Capture the cell that displays the provided text and extract its [x, y] central coordinate. 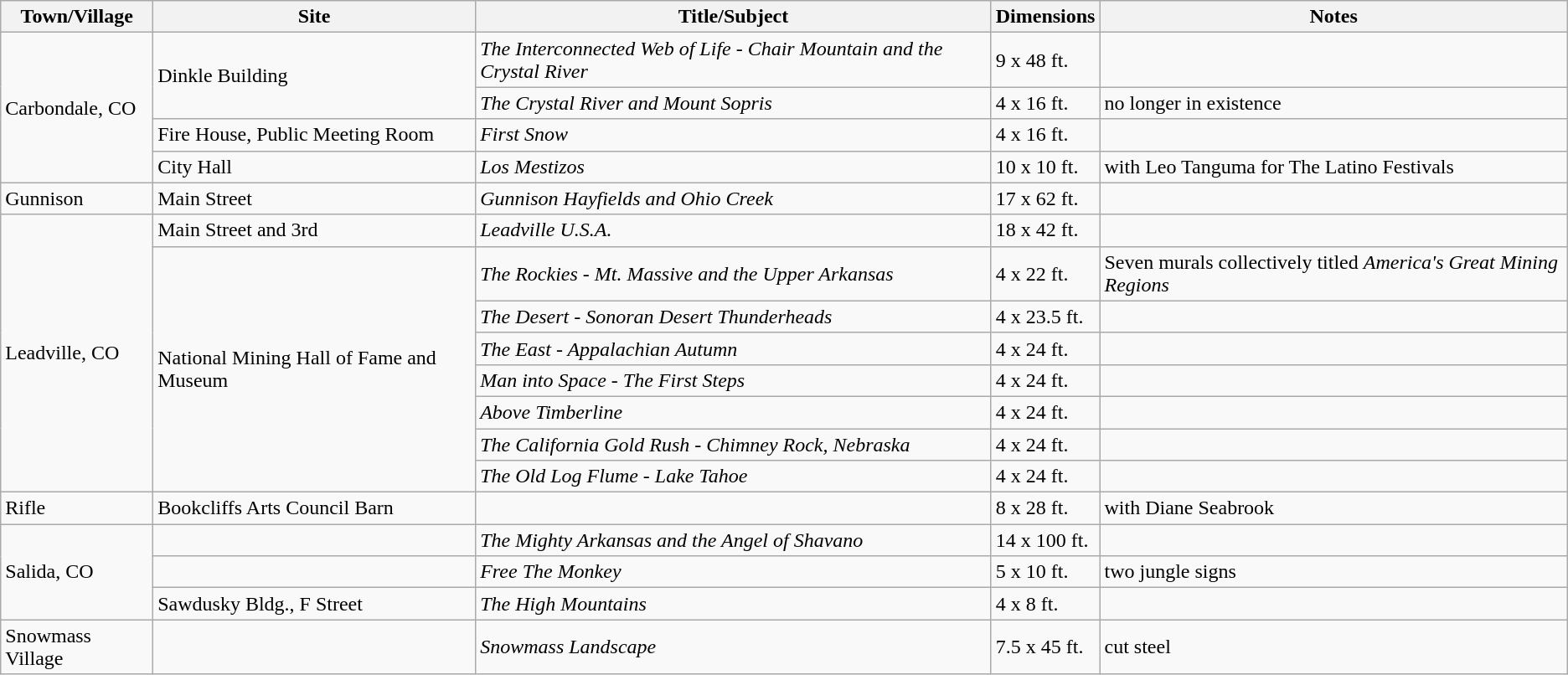
Los Mestizos [734, 167]
Snowmass Landscape [734, 647]
The Mighty Arkansas and the Angel of Shavano [734, 540]
with Diane Seabrook [1333, 508]
The Interconnected Web of Life - Chair Mountain and the Crystal River [734, 60]
The East - Appalachian Autumn [734, 348]
Snowmass Village [77, 647]
two jungle signs [1333, 572]
4 x 23.5 ft. [1045, 317]
Main Street and 3rd [315, 230]
18 x 42 ft. [1045, 230]
Gunnison Hayfields and Ohio Creek [734, 198]
8 x 28 ft. [1045, 508]
7.5 x 45 ft. [1045, 647]
14 x 100 ft. [1045, 540]
Rifle [77, 508]
Sawdusky Bldg., F Street [315, 604]
Salida, CO [77, 572]
Fire House, Public Meeting Room [315, 135]
4 x 8 ft. [1045, 604]
Title/Subject [734, 17]
First Snow [734, 135]
4 x 22 ft. [1045, 273]
The High Mountains [734, 604]
with Leo Tanguma for The Latino Festivals [1333, 167]
Above Timberline [734, 412]
Dimensions [1045, 17]
Main Street [315, 198]
Leadville U.S.A. [734, 230]
Site [315, 17]
National Mining Hall of Fame and Museum [315, 368]
cut steel [1333, 647]
9 x 48 ft. [1045, 60]
Free The Monkey [734, 572]
The Rockies - Mt. Massive and the Upper Arkansas [734, 273]
no longer in existence [1333, 103]
17 x 62 ft. [1045, 198]
The Crystal River and Mount Sopris [734, 103]
Man into Space - The First Steps [734, 380]
5 x 10 ft. [1045, 572]
Gunnison [77, 198]
Town/Village [77, 17]
Seven murals collectively titled America's Great Mining Regions [1333, 273]
The California Gold Rush - Chimney Rock, Nebraska [734, 445]
Notes [1333, 17]
Dinkle Building [315, 75]
The Old Log Flume - Lake Tahoe [734, 477]
10 x 10 ft. [1045, 167]
The Desert - Sonoran Desert Thunderheads [734, 317]
City Hall [315, 167]
Bookcliffs Arts Council Barn [315, 508]
Leadville, CO [77, 353]
Carbondale, CO [77, 107]
